Find where the given text appears and provide that cell's center as (X, Y) coordinate. 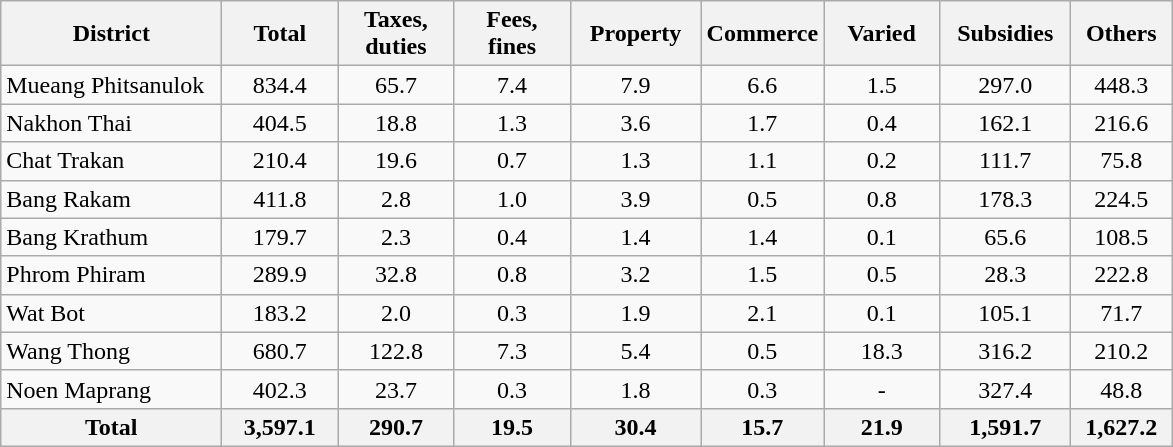
327.4 (1006, 389)
7.4 (512, 85)
2.0 (396, 313)
1.8 (636, 389)
Phrom Phiram (112, 275)
- (882, 389)
179.7 (280, 237)
411.8 (280, 199)
290.7 (396, 427)
3.9 (636, 199)
680.7 (280, 351)
216.6 (1122, 123)
19.6 (396, 161)
222.8 (1122, 275)
183.2 (280, 313)
Taxes, duties (396, 34)
0.2 (882, 161)
Commerce (762, 34)
1,627.2 (1122, 427)
Property (636, 34)
Bang Rakam (112, 199)
6.6 (762, 85)
Mueang Phitsanulok (112, 85)
28.3 (1006, 275)
18.3 (882, 351)
1,591.7 (1006, 427)
224.5 (1122, 199)
7.3 (512, 351)
1.9 (636, 313)
19.5 (512, 427)
122.8 (396, 351)
289.9 (280, 275)
65.6 (1006, 237)
32.8 (396, 275)
3,597.1 (280, 427)
108.5 (1122, 237)
Varied (882, 34)
5.4 (636, 351)
834.4 (280, 85)
210.2 (1122, 351)
111.7 (1006, 161)
Fees, fines (512, 34)
1.7 (762, 123)
404.5 (280, 123)
162.1 (1006, 123)
Wang Thong (112, 351)
7.9 (636, 85)
178.3 (1006, 199)
30.4 (636, 427)
0.7 (512, 161)
48.8 (1122, 389)
402.3 (280, 389)
21.9 (882, 427)
297.0 (1006, 85)
Chat Trakan (112, 161)
District (112, 34)
71.7 (1122, 313)
65.7 (396, 85)
Wat Bot (112, 313)
210.4 (280, 161)
3.6 (636, 123)
Bang Krathum (112, 237)
Subsidies (1006, 34)
23.7 (396, 389)
75.8 (1122, 161)
Nakhon Thai (112, 123)
1.0 (512, 199)
3.2 (636, 275)
Noen Maprang (112, 389)
Others (1122, 34)
15.7 (762, 427)
2.8 (396, 199)
448.3 (1122, 85)
18.8 (396, 123)
1.1 (762, 161)
316.2 (1006, 351)
2.3 (396, 237)
2.1 (762, 313)
105.1 (1006, 313)
